Identify which cell holds the provided text, then report its [x, y] central coordinate. 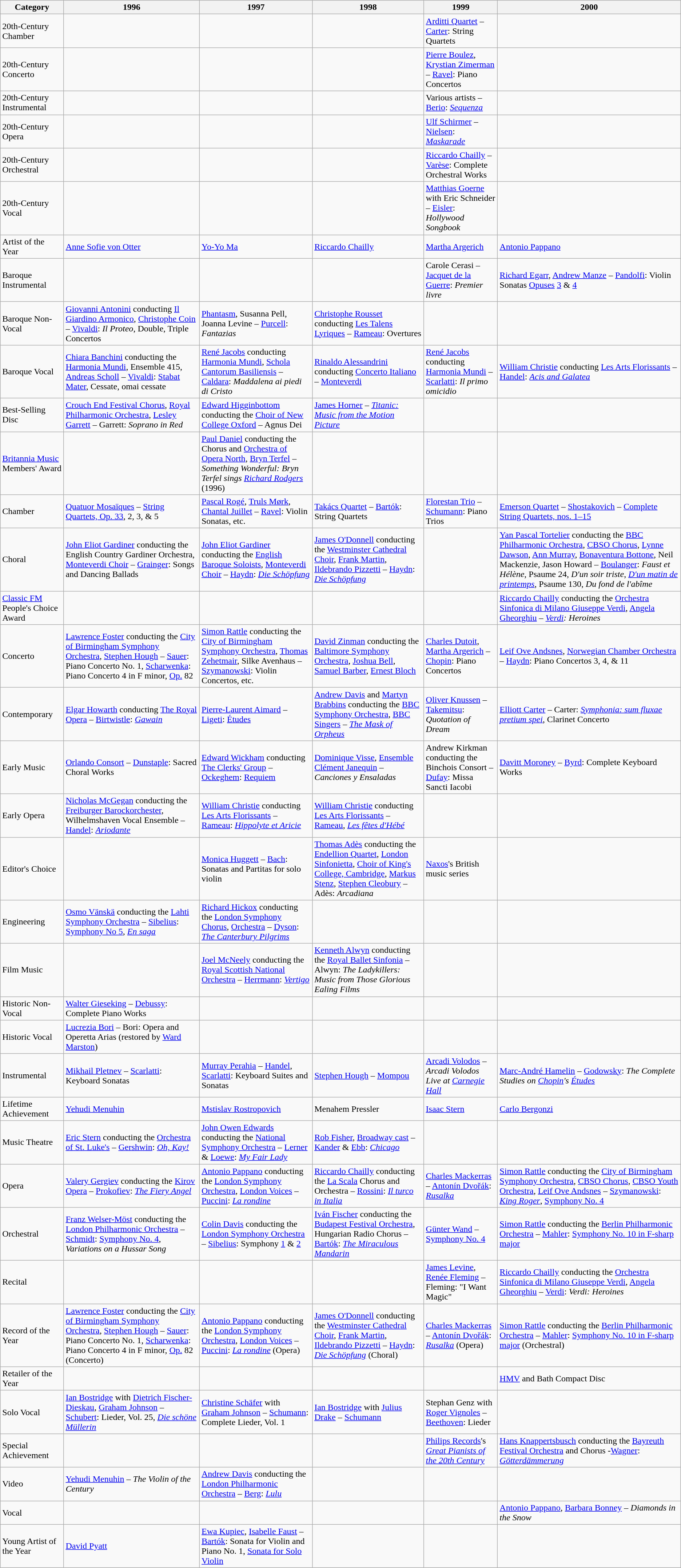
Edward Higginbottom conducting the Choir of New College Oxford – Agnus Dei [256, 415]
Pierre Boulez, Krystian Zimerman – Ravel: Piano Concertos [461, 69]
Carlo Bergonzi [589, 1109]
20th-Century Opera [32, 131]
Choral [32, 560]
Simon Rattle conducting the Berlin Philharmonic Orchestra – Mahler: Symphony No. 10 in F-sharp major (Orchestral) [589, 1335]
Riccardo Chailly conducting the La Scala Chorus and Orchestra – Rossini: Il turco in Italia [368, 1186]
Florestan Trio – Schumann: Piano Trios [461, 512]
Opera [32, 1186]
John Eliot Gardiner conducting the English Country Gardiner Orchestra, Monteverdi Choir – Grainger: Songs and Dancing Ballads [132, 560]
Andrew Davis and Martyn Brabbins conducting the BBC Symphony Orchestra, BBC Singers – The Mask of Orpheus [368, 714]
Richard Hickox conducting the London Symphony Chorus, Orchestra – Dyson: The Canterbury Pilgrims [256, 922]
Charles Dutoit, Martha Argerich – Chopin: Piano Concertos [461, 656]
Colin Davis conducting the London Symphony Orchestra – Sibelius: Symphony 1 & 2 [256, 1234]
Arditti Quartet – Carter: String Quartets [461, 31]
Chiara Banchini conducting the Harmonia Mundi, Ensemble 415, Andreas Scholl – Vivaldi: Stabat Mater, Cessate, omai cessate [132, 371]
Leif Ove Andsnes, Norwegian Chamber Orchestra – Haydn: Piano Concertos 3, 4, & 11 [589, 656]
Marc-André Hamelin – Godowsky: The Complete Studies on Chopin's Études [589, 1075]
Various artists – Berio: Sequenza [461, 103]
Recital [32, 1282]
Record of the Year [32, 1335]
Antonio Pappano [589, 247]
Mikhail Pletnev – Scarlatti: Keyboard Sonatas [132, 1075]
Yehudi Menuhin – The Violin of the Century [132, 1484]
Anne Sofie von Otter [132, 247]
Young Artist of the Year [32, 1546]
Nicholas McGegan conducting the Freiburger Barockorchester, Wilhelmshaven Vocal Ensemble – Handel: Ariodante [132, 816]
Dominique Visse, Ensemble Clément Janequin – Canciones y Ensaladas [368, 767]
Rob Fisher, Broadway cast – Kander & Ebb: Chicago [368, 1142]
William Christie conducting Les Arts Florissants – Rameau: Hippolyte et Aricie [256, 816]
Andrew Davis conducting the London Philharmonic Orchestra – Berg: Lulu [256, 1484]
Isaac Stern [461, 1109]
HMV and Bath Compact Disc [589, 1379]
Monica Huggett – Bach: Sonatas and Partitas for solo violin [256, 869]
Martha Argerich [461, 247]
William Christie conducting Les Arts Florissants – Handel: Acis and Galatea [589, 371]
Vocal [32, 1513]
Riccardo Chailly – Varèse: Complete Orchestral Works [461, 165]
Hans Knappertsbusch conducting the Bayreuth Festival Orchestra and Chorus -Wagner: Götterdämmerung [589, 1450]
David Zinman conducting the Baltimore Symphony Orchestra, Joshua Bell, Samuel Barber, Ernest Bloch [368, 656]
Iván Fischer conducting the Budapest Festival Orchestra, Hungarian Radio Chorus – Bartók: The Miraculous Mandarin [368, 1234]
20th-Century Instrumental [32, 103]
Riccardo Chailly conducting the Orchestra Sinfonica di Milano Giuseppe Verdi, Angela Gheorghiu – Verdi: Verdi: Heroines [589, 1282]
Chamber [32, 512]
Film Music [32, 970]
Andrew Kirkman conducting the Binchois Consort – Dufay: Missa Sancti Iacobi [461, 767]
James O'Donnell conducting the Westminster Cathedral Choir, Frank Martin, Ildebrando Pizzetti – Haydn: Die Schöpfung [368, 560]
Antonio Pappano conducting the London Symphony Orchestra, London Voices – Puccini: La rondine (Opera) [256, 1335]
Contemporary [32, 714]
2000 [589, 7]
Category [32, 7]
Solo Vocal [32, 1412]
Ian Bostridge with Dietrich Fischer-Dieskau, Graham Johnson – Schubert: Lieder, Vol. 25, Die schöne Müllerin [132, 1412]
Baroque Instrumental [32, 280]
Murray Perahia – Handel, Scarlatti: Keyboard Suites and Sonatas [256, 1075]
David Pyatt [132, 1546]
Walter Gieseking – Debussy: Complete Piano Works [132, 1008]
Baroque Non-Vocal [32, 323]
René Jacobs conducting Harmonia Mundi – Scarlatti: Il primo omicidio [461, 371]
Classic FM People's Choice Award [32, 608]
Joel McNeely conducting the Royal Scottish National Orchestra – Herrmann: Vertigo [256, 970]
Baroque Vocal [32, 371]
James Levine, Renée Fleming – Fleming: "I Want Magic" [461, 1282]
Charles Mackerras – Antonín Dvořák: Rusalka [461, 1186]
Kenneth Alwyn conducting the Royal Ballet Sinfonia – Alwyn: The Ladykillers: Music from Those Glorious Ealing Films [368, 970]
Carole Cerasi – Jacquet de la Guerre: Premier livre [461, 280]
Historic Non-Vocal [32, 1008]
1999 [461, 7]
Giovanni Antonini conducting Il Giardino Armonico, Christophe Coin – Vivaldi: Il Proteo, Double, Triple Concertos [132, 323]
Phantasm, Susanna Pell, Joanna Levine – Purcell: Fantazias [256, 323]
20th-Century Orchestral [32, 165]
Ian Bostridge with Julius Drake – Schumann [368, 1412]
Stephen Hough – Mompou [368, 1075]
Eric Stern conducting the Orchestra of St. Luke's – Gershwin: Oh, Kay! [132, 1142]
Richard Egarr, Andrew Manze – Pandolfi: Violin Sonatas Opuses 3 & 4 [589, 280]
Davitt Moroney – Byrd: Complete Keyboard Works [589, 767]
Engineering [32, 922]
Günter Wand – Symphony No. 4 [461, 1234]
Naxos's British music series [461, 869]
Crouch End Festival Chorus, Royal Philharmonic Orchestra, Lesley Garrett – Garrett: Soprano in Red [132, 415]
Elgar Howarth conducting The Royal Opera – Birtwistle: Gawain [132, 714]
Instrumental [32, 1075]
Mstislav Rostropovich [256, 1109]
Charles Mackerras – Antonín Dvořák: Rusalka (Opera) [461, 1335]
Franz Welser-Möst conducting the London Philharmonic Orchestra – Schmidt: Symphony No. 4, Variations on a Hussar Song [132, 1234]
Oliver Knussen – Takemitsu: Quotation of Dream [461, 714]
Early Opera [32, 816]
James O'Donnell conducting the Westminster Cathedral Choir, Frank Martin, Ildebrando Pizzetti – Haydn: Die Schöpfung (Choral) [368, 1335]
Pascal Rogé, Truls Mørk, Chantal Juillet – Ravel: Violin Sonatas, etc. [256, 512]
20th-Century Concerto [32, 69]
Valery Gergiev conducting the Kirov Opera – Prokofiev: The Fiery Angel [132, 1186]
Paul Daniel conducting the Chorus and Orchestra of Opera North, Bryn Terfel – Something Wonderful: Bryn Terfel sings Richard Rodgers (1996) [256, 463]
Yehudi Menuhin [132, 1109]
Orchestral [32, 1234]
Special Achievement [32, 1450]
Quatuor Mosaïques – String Quartets, Op. 33, 2, 3, & 5 [132, 512]
Video [32, 1484]
Emerson Quartet – Shostakovich – Complete String Quartets, nos. 1–15 [589, 512]
Philips Records's Great Pianists of the 20th Century [461, 1450]
1998 [368, 7]
Lifetime Achievement [32, 1109]
Antonio Pappano conducting the London Symphony Orchestra, London Voices – Puccini: La rondine [256, 1186]
Menahem Pressler [368, 1109]
Simon Rattle conducting the Berlin Philharmonic Orchestra – Mahler: Symphony No. 10 in F-sharp major [589, 1234]
Music Theatre [32, 1142]
Best-Selling Disc [32, 415]
20th-Century Vocal [32, 208]
Lucrezia Bori – Bori: Opera and Operetta Arias (restored by Ward Marston) [132, 1037]
Osmo Vänskä conducting the Lahti Symphony Orchestra – Sibelius: Symphony No 5, En saga [132, 922]
James Horner – Titanic: Music from the Motion Picture [368, 415]
1996 [132, 7]
Rinaldo Alessandrini conducting Concerto Italiano – Monteverdi [368, 371]
Matthias Goerne with Eric Schneider – Eisler: Hollywood Songbook [461, 208]
Stephan Genz with Roger Vignoles – Beethoven: Lieder [461, 1412]
Ewa Kupiec, Isabelle Faust – Bartók: Sonata for Violin and Piano No. 1, Sonata for Solo Violin [256, 1546]
Concerto [32, 656]
1997 [256, 7]
John Eliot Gardiner conducting the English Baroque Soloists, Monteverdi Choir – Haydn: Die Schöpfung [256, 560]
Artist of the Year [32, 247]
Takács Quartet – Bartók: String Quartets [368, 512]
Ulf Schirmer – Nielsen: Maskarade [461, 131]
Riccardo Chailly [368, 247]
Christophe Rousset conducting Les Talens Lyriques – Rameau: Overtures [368, 323]
Retailer of the Year [32, 1379]
Historic Vocal [32, 1037]
Britannia Music Members' Award [32, 463]
Riccardo Chailly conducting the Orchestra Sinfonica di Milano Giuseppe Verdi, Angela Gheorghiu – Verdi: Heroines [589, 608]
Antonio Pappano, Barbara Bonney – Diamonds in the Snow [589, 1513]
Edward Wickham conducting The Clerks' Group – Ockeghem: Requiem [256, 767]
René Jacobs conducting Harmonia Mundi, Schola Cantorum Basiliensis – Caldara: Maddalena ai piedi di Cristo [256, 371]
Editor's Choice [32, 869]
Yo-Yo Ma [256, 247]
Simon Rattle conducting the City of Birmingham Symphony Orchestra, Thomas Zehetmair, Silke Avenhaus – Szymanowski: Violin Concertos, etc. [256, 656]
Pierre-Laurent Aimard – Ligeti: Études [256, 714]
Arcadi Volodos – Arcadi Volodos Live at Carnegie Hall [461, 1075]
20th-Century Chamber [32, 31]
William Christie conducting Les Arts Florissants – Rameau, Les fêtes d'Hébé [368, 816]
John Owen Edwards conducting the National Symphony Orchestra – Lerner & Loewe: My Fair Lady [256, 1142]
Orlando Consort – Dunstaple: Sacred Choral Works [132, 767]
Elliott Carter – Carter: Symphonia: sum fluxae pretium spei, Clarinet Concerto [589, 714]
Early Music [32, 767]
Christine Schäfer with Graham Johnson – Schumann: Complete Lieder, Vol. 1 [256, 1412]
